From the cell containing the given text, extract its center point as (x, y) coordinate. 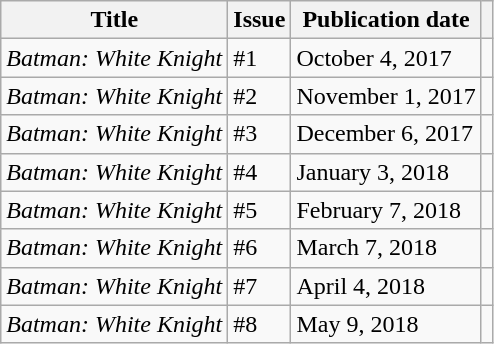
November 1, 2017 (386, 96)
Issue (260, 20)
#7 (260, 286)
Publication date (386, 20)
March 7, 2018 (386, 248)
#8 (260, 324)
#3 (260, 134)
#4 (260, 172)
Title (114, 20)
January 3, 2018 (386, 172)
October 4, 2017 (386, 58)
#1 (260, 58)
December 6, 2017 (386, 134)
May 9, 2018 (386, 324)
#2 (260, 96)
February 7, 2018 (386, 210)
#6 (260, 248)
#5 (260, 210)
April 4, 2018 (386, 286)
